For the text-containing cell, return its midpoint in (x, y) coordinate format. 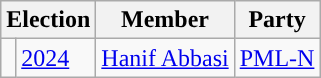
Party (277, 20)
Member (165, 20)
Hanif Abbasi (165, 58)
2024 (56, 58)
Election (48, 20)
PML-N (277, 58)
